Identify which cell holds the provided text, then report its [x, y] central coordinate. 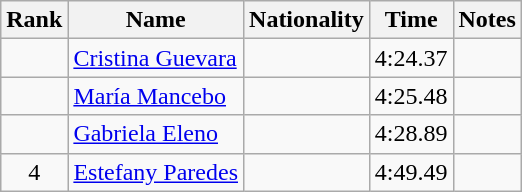
Name [156, 20]
Nationality [307, 20]
Notes [487, 20]
Cristina Guevara [156, 58]
Estefany Paredes [156, 172]
4:25.48 [411, 96]
Rank [34, 20]
María Mancebo [156, 96]
Time [411, 20]
4:24.37 [411, 58]
4:28.89 [411, 134]
Gabriela Eleno [156, 134]
4:49.49 [411, 172]
4 [34, 172]
